For the text-containing cell, return its midpoint in [x, y] coordinate format. 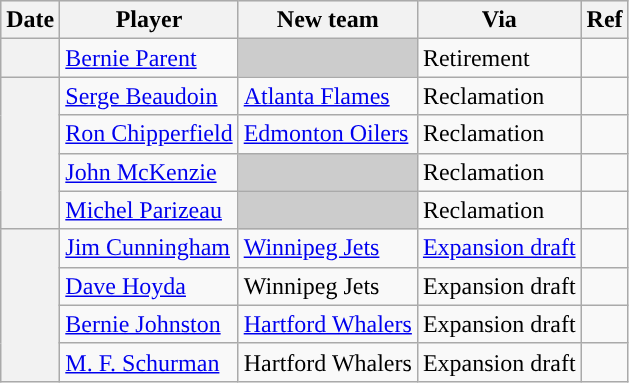
Retirement [499, 58]
Player [149, 20]
John McKenzie [149, 172]
Edmonton Oilers [328, 134]
Via [499, 20]
Serge Beaudoin [149, 96]
New team [328, 20]
Dave Hoyda [149, 286]
Jim Cunningham [149, 248]
Ref [604, 20]
Michel Parizeau [149, 210]
Bernie Parent [149, 58]
Bernie Johnston [149, 324]
M. F. Schurman [149, 362]
Ron Chipperfield [149, 134]
Atlanta Flames [328, 96]
Date [30, 20]
